Detect which cell encompasses the target text, then output its (X, Y) center coordinate. 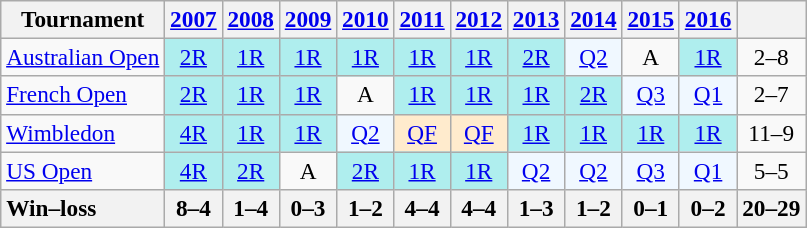
2015 (650, 19)
2008 (250, 19)
Australian Open (83, 57)
5–5 (772, 170)
2011 (422, 19)
2–7 (772, 95)
2013 (536, 19)
0–1 (650, 208)
2014 (594, 19)
1–3 (536, 208)
2007 (194, 19)
0–3 (308, 208)
1–4 (250, 208)
2–8 (772, 57)
US Open (83, 170)
2016 (708, 19)
20–29 (772, 208)
8–4 (194, 208)
11–9 (772, 133)
0–2 (708, 208)
2010 (366, 19)
French Open (83, 95)
Win–loss (83, 208)
Tournament (83, 19)
2012 (478, 19)
Wimbledon (83, 133)
2009 (308, 19)
